Detect which cell encompasses the target text, then output its (X, Y) center coordinate. 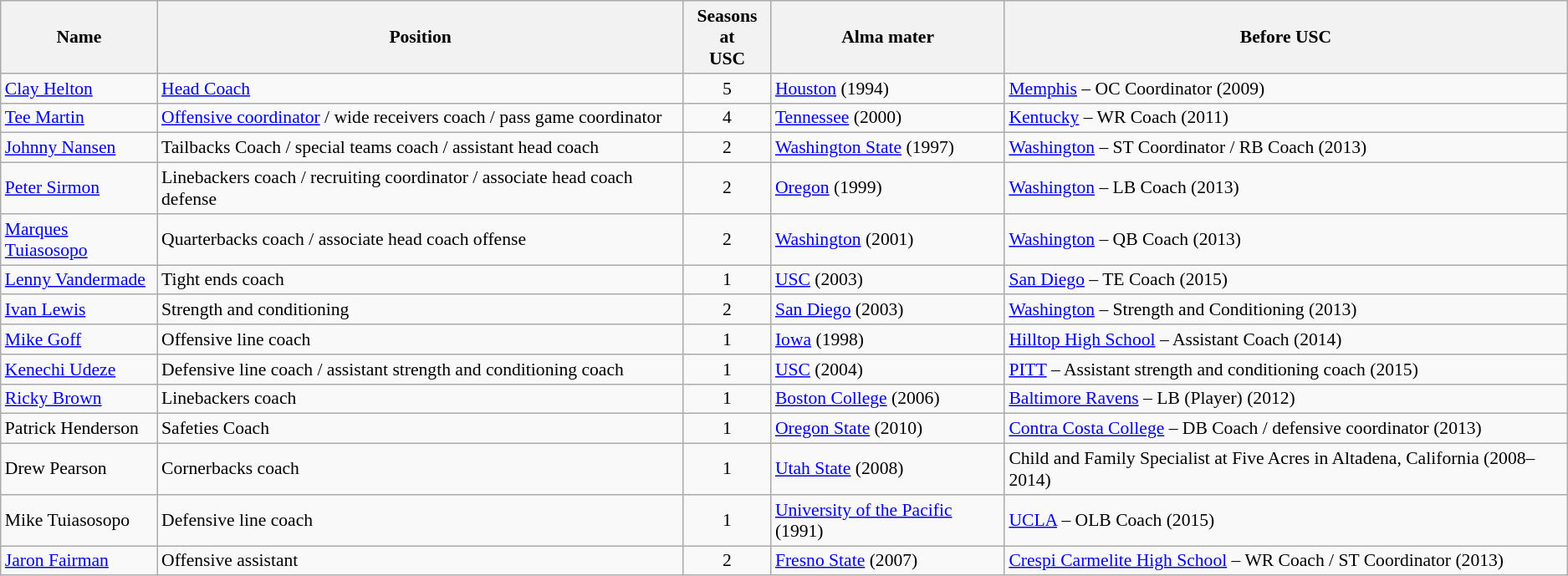
Oregon (1999) (888, 189)
Kenechi Udeze (79, 370)
Jaron Fairman (79, 561)
Seasons atUSC (728, 37)
Mike Tuiasosopo (79, 520)
Hilltop High School – Assistant Coach (2014) (1285, 339)
USC (2004) (888, 370)
Tailbacks Coach / special teams coach / assistant head coach (420, 148)
Washington – QB Coach (2013) (1285, 239)
Offensive line coach (420, 339)
Before USC (1285, 37)
San Diego – TE Coach (2015) (1285, 280)
Defensive line coach / assistant strength and conditioning coach (420, 370)
UCLA – OLB Coach (2015) (1285, 520)
Washington State (1997) (888, 148)
Position (420, 37)
Boston College (2006) (888, 399)
Lenny Vandermade (79, 280)
Houston (1994) (888, 89)
PITT – Assistant strength and conditioning coach (2015) (1285, 370)
Contra Costa College – DB Coach / defensive coordinator (2013) (1285, 429)
Marques Tuiasosopo (79, 239)
Patrick Henderson (79, 429)
Head Coach (420, 89)
Alma mater (888, 37)
Baltimore Ravens – LB (Player) (2012) (1285, 399)
Iowa (1998) (888, 339)
San Diego (2003) (888, 310)
Fresno State (2007) (888, 561)
Kentucky – WR Coach (2011) (1285, 118)
Mike Goff (79, 339)
Tee Martin (79, 118)
Washington – LB Coach (2013) (1285, 189)
Name (79, 37)
Drew Pearson (79, 470)
Johnny Nansen (79, 148)
Washington – Strength and Conditioning (2013) (1285, 310)
5 (728, 89)
Clay Helton (79, 89)
Linebackers coach / recruiting coordinator / associate head coach defense (420, 189)
Memphis – OC Coordinator (2009) (1285, 89)
4 (728, 118)
Linebackers coach (420, 399)
Ricky Brown (79, 399)
Strength and conditioning (420, 310)
Washington (2001) (888, 239)
Offensive assistant (420, 561)
Peter Sirmon (79, 189)
USC (2003) (888, 280)
Safeties Coach (420, 429)
Tight ends coach (420, 280)
Oregon State (2010) (888, 429)
Defensive line coach (420, 520)
University of the Pacific (1991) (888, 520)
Tennessee (2000) (888, 118)
Quarterbacks coach / associate head coach offense (420, 239)
Washington – ST Coordinator / RB Coach (2013) (1285, 148)
Utah State (2008) (888, 470)
Ivan Lewis (79, 310)
Cornerbacks coach (420, 470)
Child and Family Specialist at Five Acres in Altadena, California (2008–2014) (1285, 470)
Offensive coordinator / wide receivers coach / pass game coordinator (420, 118)
Crespi Carmelite High School – WR Coach / ST Coordinator (2013) (1285, 561)
